From the cell containing the given text, extract its center point as [x, y] coordinate. 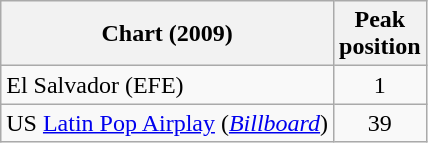
39 [380, 123]
Chart (2009) [168, 34]
El Salvador (EFE) [168, 85]
1 [380, 85]
Peakposition [380, 34]
US Latin Pop Airplay (Billboard) [168, 123]
